Find where the given text appears and provide that cell's center as (X, Y) coordinate. 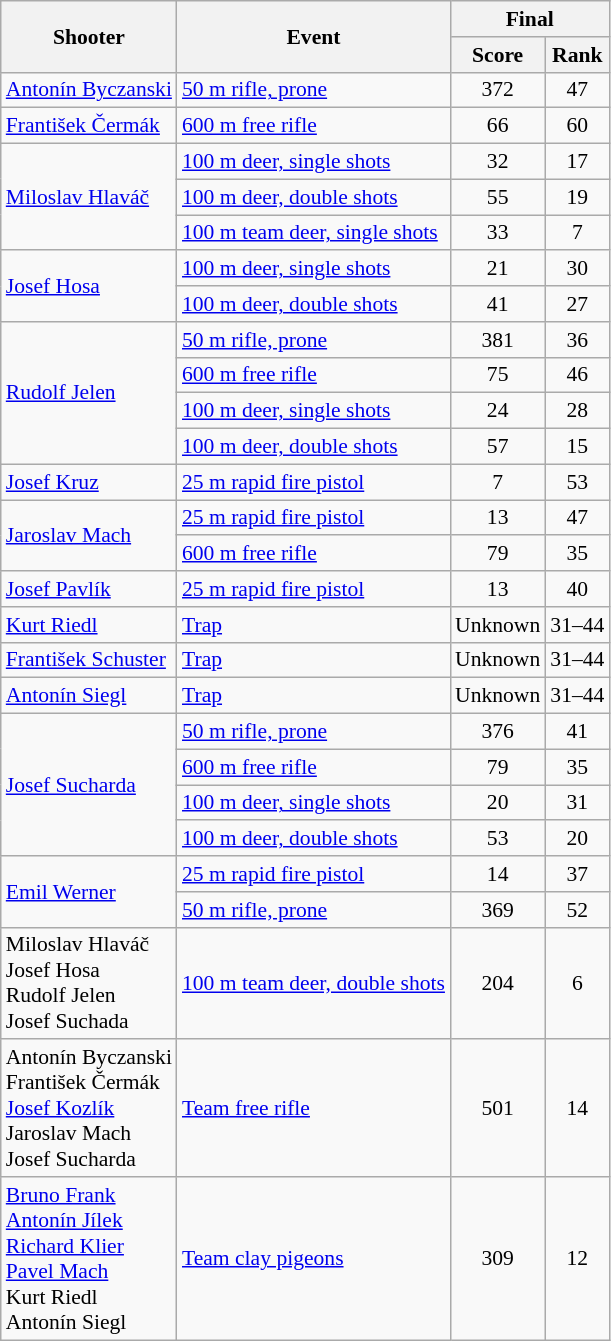
19 (577, 197)
Team clay pigeons (314, 1258)
52 (577, 910)
Score (498, 55)
Kurt Riedl (89, 625)
204 (498, 983)
55 (498, 197)
17 (577, 162)
501 (498, 1109)
Team free rifle (314, 1109)
376 (498, 732)
60 (577, 126)
40 (577, 589)
75 (498, 375)
František Čermák (89, 126)
Shooter (89, 36)
12 (577, 1258)
100 m team deer, single shots (314, 233)
31 (577, 803)
Josef Hosa (89, 286)
33 (498, 233)
Josef Sucharda (89, 785)
Emil Werner (89, 892)
Miloslav Hlaváč (89, 198)
Antonín Byczanski František Čermák Josef Kozlík Jaroslav Mach Josef Sucharda (89, 1109)
27 (577, 304)
František Schuster (89, 660)
381 (498, 340)
100 m team deer, double shots (314, 983)
15 (577, 447)
Josef Pavlík (89, 589)
Event (314, 36)
Antonín Byczanski (89, 90)
57 (498, 447)
309 (498, 1258)
Miloslav Hlaváč Josef Hosa Rudolf Jelen Josef Suchada (89, 983)
46 (577, 375)
Bruno Frank Antonín Jílek Richard Klier Pavel Mach Kurt Riedl Antonín Siegl (89, 1258)
Jaroslav Mach (89, 536)
369 (498, 910)
21 (498, 269)
372 (498, 90)
28 (577, 411)
66 (498, 126)
Antonín Siegl (89, 696)
Rank (577, 55)
6 (577, 983)
24 (498, 411)
32 (498, 162)
Final (530, 19)
36 (577, 340)
30 (577, 269)
37 (577, 874)
Rudolf Jelen (89, 393)
Josef Kruz (89, 482)
